Scan for the cell matching the given text and deliver its [X, Y] coordinate at center. 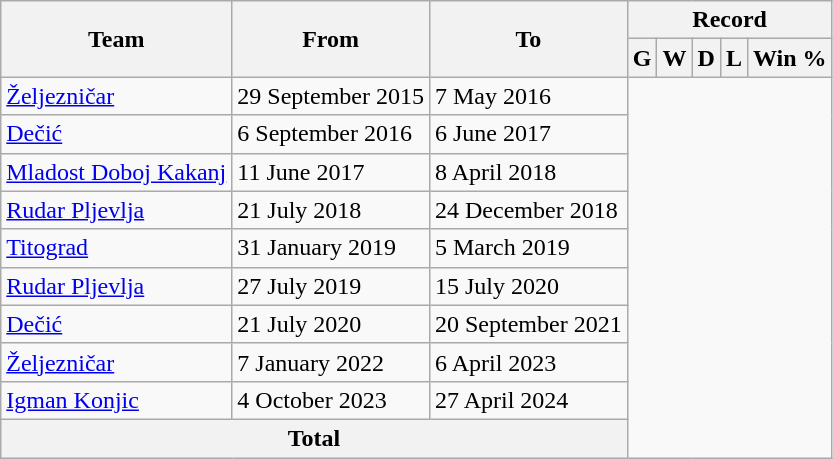
6 September 2016 [331, 134]
7 May 2016 [528, 96]
21 July 2020 [331, 324]
4 October 2023 [331, 400]
Total [314, 438]
15 July 2020 [528, 286]
7 January 2022 [331, 362]
Team [116, 39]
24 December 2018 [528, 210]
6 April 2023 [528, 362]
11 June 2017 [331, 172]
29 September 2015 [331, 96]
Igman Konjic [116, 400]
20 September 2021 [528, 324]
To [528, 39]
Record [730, 20]
Titograd [116, 248]
21 July 2018 [331, 210]
Mladost Doboj Kakanj [116, 172]
Win % [790, 58]
27 July 2019 [331, 286]
W [674, 58]
8 April 2018 [528, 172]
D [706, 58]
G [642, 58]
5 March 2019 [528, 248]
27 April 2024 [528, 400]
31 January 2019 [331, 248]
L [734, 58]
6 June 2017 [528, 134]
From [331, 39]
